Extract the [x, y] coordinate from the center of the cell holding the provided text.  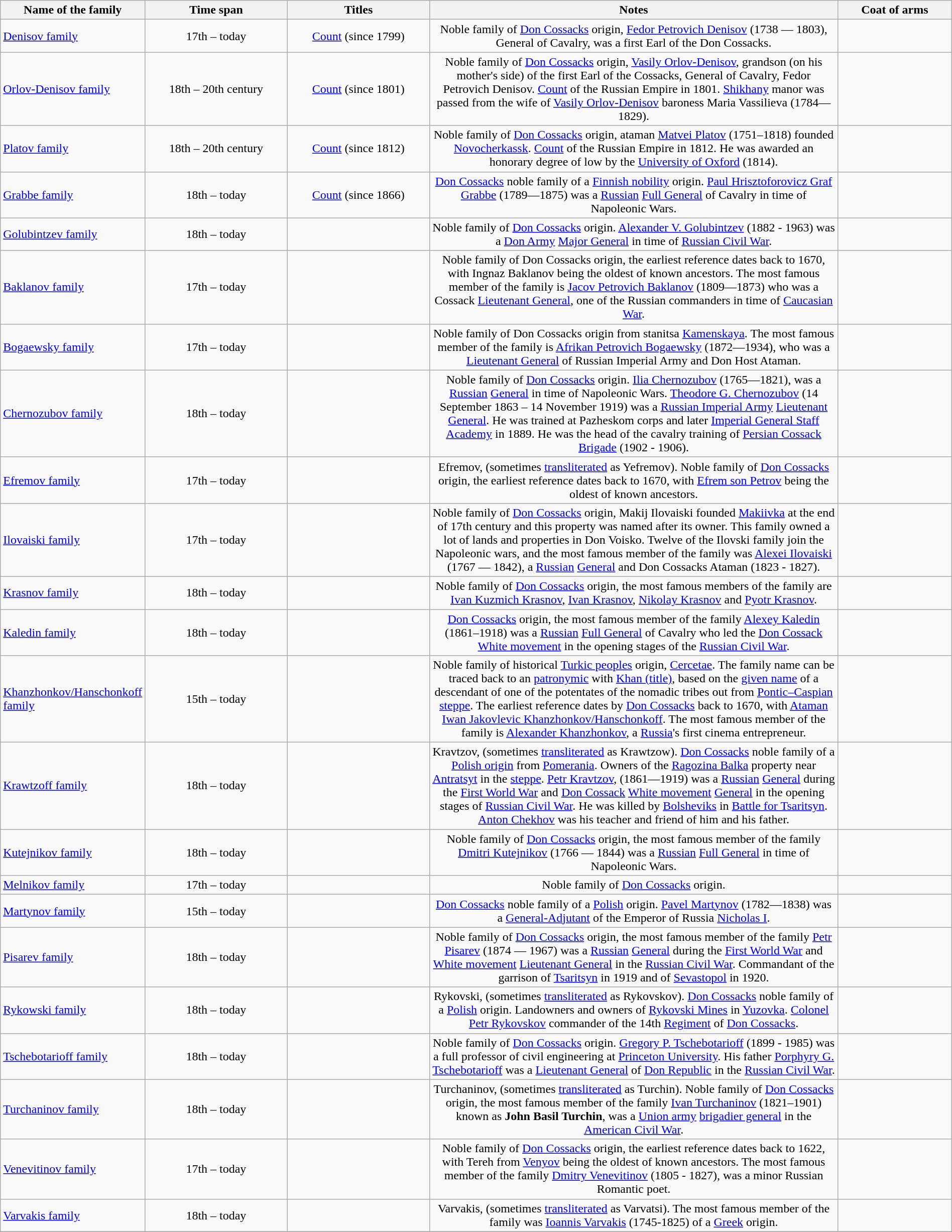
Noble family of Don Cossacks origin, the most famous members of the family are Ivan Kuzmich Krasnov, Ivan Krasnov, Nikolay Krasnov and Pyotr Krasnov. [634, 592]
Titles [359, 10]
Martynov family [73, 911]
Melnikov family [73, 885]
Golubintzev family [73, 234]
Noble family of Don Cossacks origin, Fedor Petrovich Denisov (1738 — 1803), General of Cavalry, was a first Earl of the Don Cossacks. [634, 36]
Venevitinov family [73, 1169]
Platov family [73, 149]
Orlov-Denisov family [73, 89]
Count (since 1801) [359, 89]
Noble family of Don Cossacks origin. [634, 885]
Count (since 1866) [359, 195]
Time span [216, 10]
Name of the family [73, 10]
Efremov family [73, 480]
Kaledin family [73, 633]
Denisov family [73, 36]
Notes [634, 10]
Varvakis, (sometimes transliterated as Varvatsi). The most famous member of the family was Ioannis Varvakis (1745-1825) of a Greek origin. [634, 1215]
Krawtzoff family [73, 786]
Pisarev family [73, 957]
Varvakis family [73, 1215]
Tschebotarioff family [73, 1056]
Noble family of Don Cossacks origin. Alexander V. Golubintzev (1882 - 1963) was a Don Army Major General in time of Russian Civil War. [634, 234]
Ilovaiski family [73, 540]
Turchaninov family [73, 1110]
Rykowski family [73, 1010]
Grabbe family [73, 195]
Count (since 1812) [359, 149]
Don Cossacks noble family of a Polish origin. Pavel Martynov (1782—1838) was a General-Adjutant of the Emperor of Russia Nicholas I. [634, 911]
Chernozubov family [73, 414]
Krasnov family [73, 592]
Bogaewsky family [73, 347]
Kutejnikov family [73, 852]
Coat of arms [895, 10]
Count (since 1799) [359, 36]
Khanzhonkov/Hanschonkoff family [73, 699]
Baklanov family [73, 287]
